Output the [x, y] coordinate of the center of the cell containing the given text.  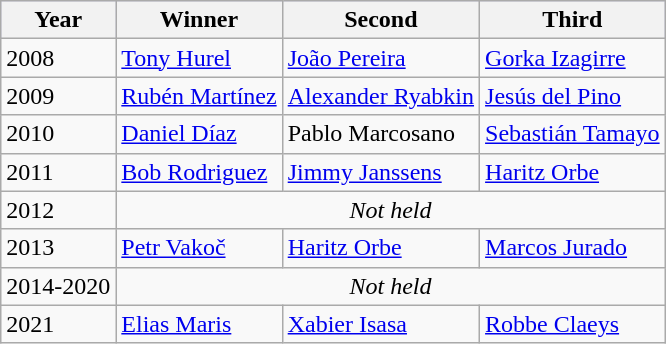
João Pereira [380, 58]
Elias Maris [199, 324]
Rubén Martínez [199, 96]
2012 [58, 210]
Pablo Marcosano [380, 134]
Second [380, 20]
Sebastián Tamayo [573, 134]
Xabier Isasa [380, 324]
Winner [199, 20]
Year [58, 20]
Jesús del Pino [573, 96]
Alexander Ryabkin [380, 96]
2010 [58, 134]
Marcos Jurado [573, 248]
2013 [58, 248]
2014-2020 [58, 286]
2011 [58, 172]
Robbe Claeys [573, 324]
Petr Vakoč [199, 248]
2009 [58, 96]
2021 [58, 324]
Third [573, 20]
2008 [58, 58]
Bob Rodriguez [199, 172]
Tony Hurel [199, 58]
Gorka Izagirre [573, 58]
Jimmy Janssens [380, 172]
Daniel Díaz [199, 134]
